Search for the cell housing the specified text and yield its [x, y] center coordinate. 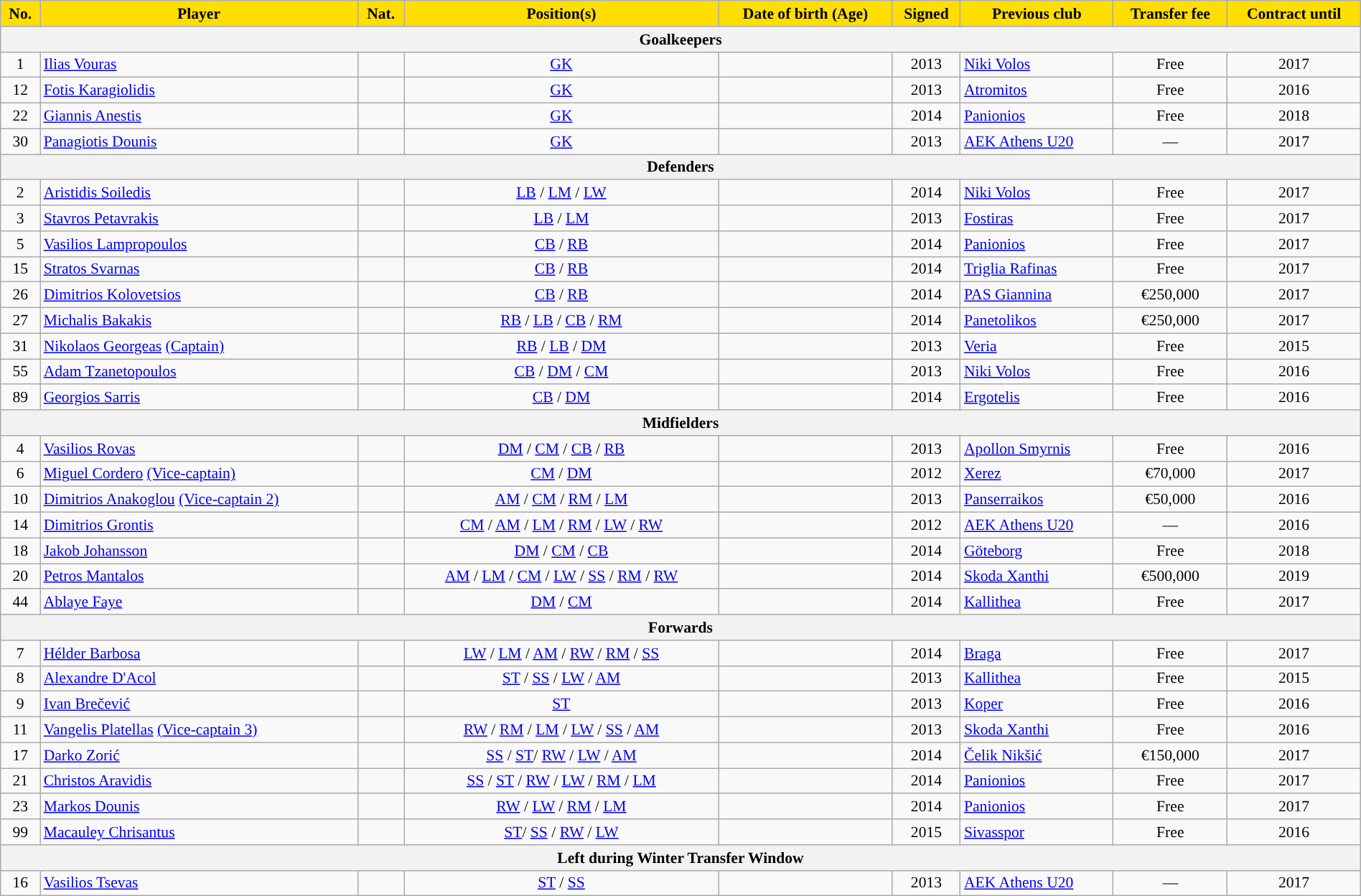
LB / LM [561, 218]
44 [20, 602]
Nat. [380, 14]
Signed [926, 14]
55 [20, 372]
AM / LM / CM / LW / SS / RM / RW [561, 577]
4 [20, 449]
Markos Dounis [200, 807]
99 [20, 832]
Panserraikos [1037, 500]
AM / CM / RM / LM [561, 500]
RB / LB / CB / RM [561, 321]
Apollon Smyrnis [1037, 449]
Macauley Chrisantus [200, 832]
Stratos Svarnas [200, 269]
14 [20, 526]
Atromitos [1037, 90]
ST/ SS / RW / LW [561, 832]
Koper [1037, 704]
Ablaye Faye [200, 602]
Xerez [1037, 474]
ST / SS [561, 883]
Hélder Barbosa [200, 653]
Miguel Cordero (Vice-captain) [200, 474]
Goalkeepers [680, 39]
Transfer fee [1170, 14]
89 [20, 398]
Darko Zorić [200, 755]
Fotis Karagiolidis [200, 90]
Braga [1037, 653]
18 [20, 551]
Ivan Brečević [200, 704]
2019 [1294, 577]
Date of birth (Age) [805, 14]
8 [20, 678]
€500,000 [1170, 577]
Michalis Bakakis [200, 321]
7 [20, 653]
RB / LB / DM [561, 346]
Midfielders [680, 423]
Position(s) [561, 14]
Nikolaos Georgeas (Captain) [200, 346]
No. [20, 14]
DM / CM / CB / RB [561, 449]
15 [20, 269]
22 [20, 116]
21 [20, 781]
Alexandre D'Acol [200, 678]
Previous club [1037, 14]
Sivasspor [1037, 832]
Giannis Anestis [200, 116]
12 [20, 90]
Adam Tzanetopoulos [200, 372]
5 [20, 244]
Petros Mantalos [200, 577]
SS / ST/ RW / LW / AM [561, 755]
Veria [1037, 346]
Forwards [680, 627]
DM / CM [561, 602]
Panagiotis Dounis [200, 141]
Göteborg [1037, 551]
Triglia Rafinas [1037, 269]
€150,000 [1170, 755]
€50,000 [1170, 500]
20 [20, 577]
1 [20, 65]
LW / LM / AM / RW / RM / SS [561, 653]
Čelik Nikšić [1037, 755]
RW / LW / RM / LM [561, 807]
Player [200, 14]
DM / CM / CB [561, 551]
Fostiras [1037, 218]
Stavros Petavrakis [200, 218]
30 [20, 141]
23 [20, 807]
ST [561, 704]
Christos Aravidis [200, 781]
Vasilios Rovas [200, 449]
9 [20, 704]
Vangelis Platellas (Vice-captain 3) [200, 730]
LB / LM / LW [561, 193]
CM / AM / LM / RM / LW / RW [561, 526]
Aristidis Soiledis [200, 193]
PAS Giannina [1037, 295]
CM / DM [561, 474]
Vasilios Lampropoulos [200, 244]
Left during Winter Transfer Window [680, 858]
16 [20, 883]
6 [20, 474]
€70,000 [1170, 474]
Contract until [1294, 14]
Vasilios Tsevas [200, 883]
ST / SS / LW / AM [561, 678]
Panetolikos [1037, 321]
Jakob Johansson [200, 551]
17 [20, 755]
31 [20, 346]
27 [20, 321]
Ilias Vouras [200, 65]
Georgios Sarris [200, 398]
3 [20, 218]
Dimitrios Grontis [200, 526]
Ergotelis [1037, 398]
2 [20, 193]
11 [20, 730]
Dimitrios Kolovetsios [200, 295]
Defenders [680, 167]
SS / ST / RW / LW / RM / LM [561, 781]
26 [20, 295]
Dimitrios Anakoglou (Vice-captain 2) [200, 500]
RW / RM / LM / LW / SS / AM [561, 730]
CB / DM / CM [561, 372]
CB / DM [561, 398]
10 [20, 500]
